Find where the given text appears and provide that cell's center as [X, Y] coordinate. 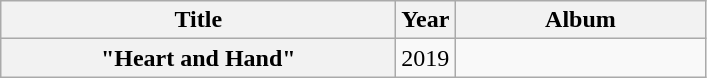
2019 [426, 58]
Title [198, 20]
"Heart and Hand" [198, 58]
Year [426, 20]
Album [580, 20]
